Detect which cell encompasses the target text, then output its [X, Y] center coordinate. 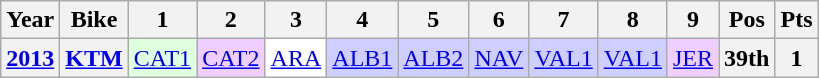
ARA [296, 58]
2 [231, 20]
NAV [499, 58]
CAT1 [162, 58]
ALB1 [362, 58]
4 [362, 20]
5 [434, 20]
Year [30, 20]
JER [692, 58]
39th [747, 58]
KTM [94, 58]
8 [632, 20]
Pos [747, 20]
Pts [796, 20]
3 [296, 20]
6 [499, 20]
ALB2 [434, 58]
2013 [30, 58]
CAT2 [231, 58]
7 [564, 20]
Bike [94, 20]
9 [692, 20]
